Capture the cell that displays the provided text and extract its [X, Y] central coordinate. 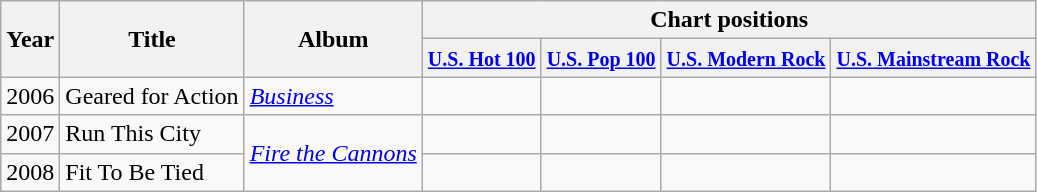
Fit To Be Tied [152, 172]
U.S. Hot 100 [482, 58]
U.S. Pop 100 [601, 58]
2006 [30, 96]
Geared for Action [152, 96]
2008 [30, 172]
Title [152, 39]
2007 [30, 134]
Business [333, 96]
Album [333, 39]
U.S. Mainstream Rock [934, 58]
Chart positions [729, 20]
Run This City [152, 134]
Year [30, 39]
U.S. Modern Rock [746, 58]
Fire the Cannons [333, 153]
